For the text-containing cell, return its midpoint in [X, Y] coordinate format. 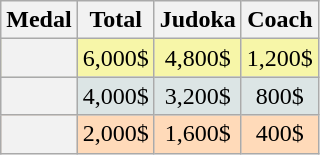
1,600$ [198, 134]
6,000$ [116, 58]
Judoka [198, 20]
3,200$ [198, 96]
400$ [280, 134]
Medal [39, 20]
Total [116, 20]
2,000$ [116, 134]
4,000$ [116, 96]
800$ [280, 96]
1,200$ [280, 58]
Coach [280, 20]
4,800$ [198, 58]
